Pinpoint the cell where the given text exists, returning its (X, Y) midpoint coordinate. 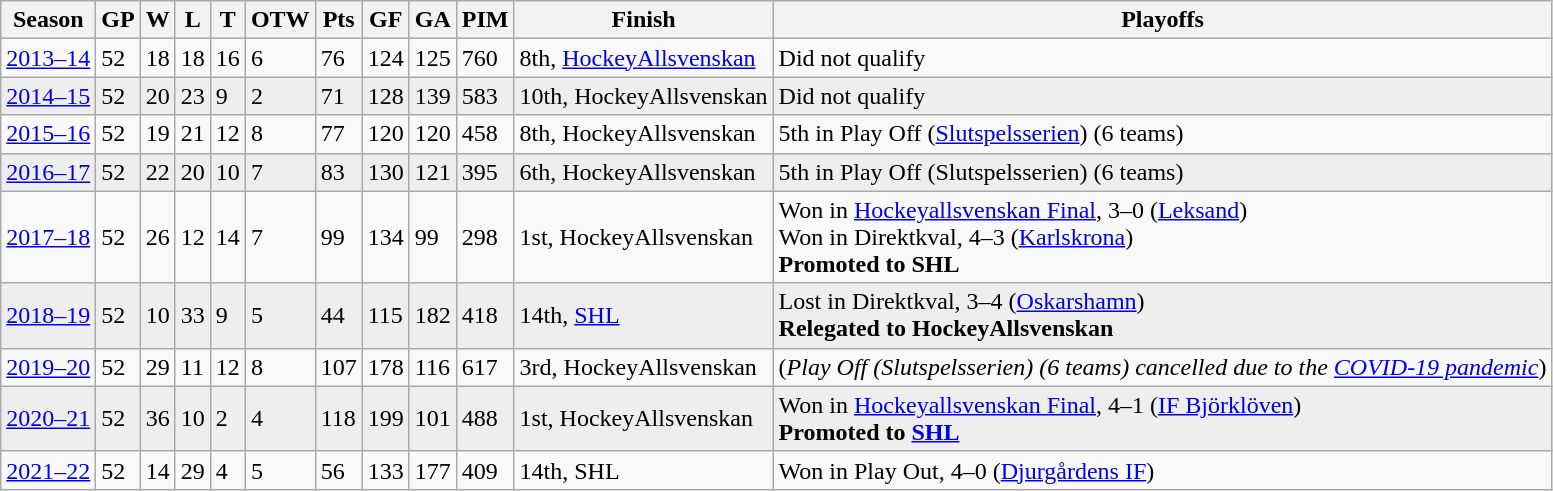
36 (158, 418)
128 (386, 96)
83 (338, 172)
Won in Hockeyallsvenskan Final, 3–0 (Leksand) Won in Direktkval, 4–3 (Karlskrona) Promoted to SHL (1162, 237)
OTW (280, 20)
Pts (338, 20)
2017–18 (48, 237)
6th, HockeyAllsvenskan (644, 172)
182 (432, 316)
395 (485, 172)
3rd, HockeyAllsvenskan (644, 367)
118 (338, 418)
(Play Off (Slutspelsserien) (6 teams) cancelled due to the COVID-19 pandemic) (1162, 367)
19 (158, 134)
2019–20 (48, 367)
116 (432, 367)
409 (485, 470)
77 (338, 134)
56 (338, 470)
Finish (644, 20)
177 (432, 470)
418 (485, 316)
Lost in Direktkval, 3–4 (Oskarshamn) Relegated to HockeyAllsvenskan (1162, 316)
Won in Play Out, 4–0 (Djurgårdens IF) (1162, 470)
16 (228, 58)
583 (485, 96)
101 (432, 418)
617 (485, 367)
PIM (485, 20)
133 (386, 470)
W (158, 20)
107 (338, 367)
298 (485, 237)
GP (118, 20)
GF (386, 20)
2021–22 (48, 470)
124 (386, 58)
2016–17 (48, 172)
2013–14 (48, 58)
199 (386, 418)
125 (432, 58)
458 (485, 134)
121 (432, 172)
488 (485, 418)
6 (280, 58)
2014–15 (48, 96)
10th, HockeyAllsvenskan (644, 96)
76 (338, 58)
760 (485, 58)
GA (432, 20)
21 (192, 134)
L (192, 20)
Playoffs (1162, 20)
139 (432, 96)
44 (338, 316)
2015–16 (48, 134)
134 (386, 237)
26 (158, 237)
22 (158, 172)
Won in Hockeyallsvenskan Final, 4–1 (IF Björklöven) Promoted to SHL (1162, 418)
178 (386, 367)
71 (338, 96)
23 (192, 96)
11 (192, 367)
2020–21 (48, 418)
T (228, 20)
33 (192, 316)
130 (386, 172)
Season (48, 20)
115 (386, 316)
2018–19 (48, 316)
